Scan for the cell matching the given text and deliver its [X, Y] coordinate at center. 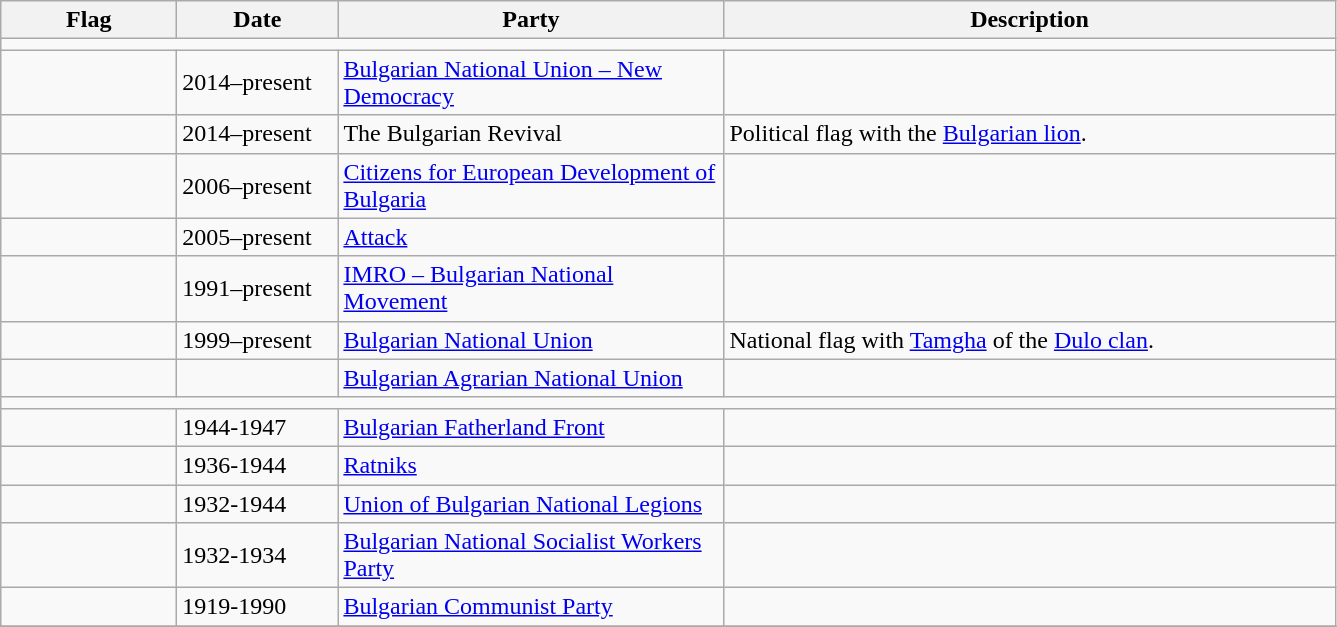
Union of Bulgarian National Legions [531, 503]
Political flag with the Bulgarian lion. [1030, 134]
1919-1990 [258, 607]
Bulgarian National Union – New Democracy [531, 82]
Attack [531, 237]
2005–present [258, 237]
Citizens for European Development of Bulgaria [531, 186]
The Bulgarian Revival [531, 134]
1944-1947 [258, 427]
Bulgarian National Union [531, 340]
Description [1030, 20]
Party [531, 20]
IMRO – Bulgarian National Movement [531, 288]
Bulgarian National Socialist Workers Party [531, 556]
Bulgarian Agrarian National Union [531, 378]
1932-1934 [258, 556]
Bulgarian Fatherland Front [531, 427]
National flag with Tamgha of the Dulo clan. [1030, 340]
Bulgarian Communist Party [531, 607]
Date [258, 20]
1991–present [258, 288]
Ratniks [531, 465]
1999–present [258, 340]
2006–present [258, 186]
1932-1944 [258, 503]
Flag [89, 20]
1936-1944 [258, 465]
